Output the (X, Y) coordinate of the center of the cell containing the given text.  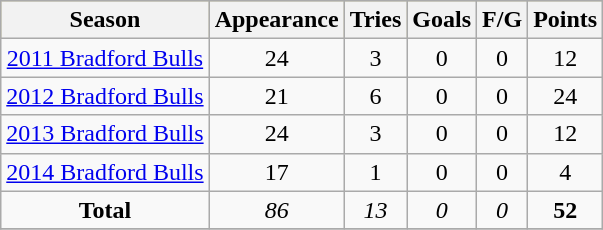
4 (566, 172)
Points (566, 20)
1 (376, 172)
2013 Bradford Bulls (105, 134)
2014 Bradford Bulls (105, 172)
Appearance (276, 20)
2012 Bradford Bulls (105, 96)
Tries (376, 20)
6 (376, 96)
Goals (442, 20)
13 (376, 210)
Season (105, 20)
17 (276, 172)
21 (276, 96)
52 (566, 210)
2011 Bradford Bulls (105, 58)
F/G (502, 20)
86 (276, 210)
Total (105, 210)
